Capture the cell that displays the provided text and extract its [x, y] central coordinate. 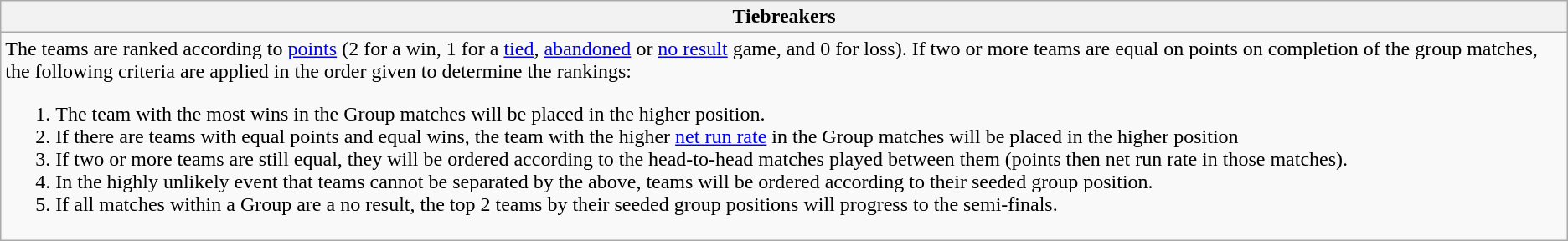
Tiebreakers [784, 17]
